Locate the cell with the specified text and output its (x, y) center coordinate. 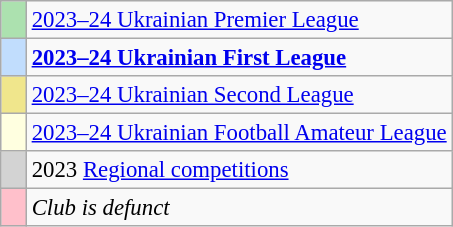
2023–24 Ukrainian Premier League (239, 20)
2023–24 Ukrainian Second League (239, 95)
2023–24 Ukrainian First League (239, 58)
Club is defunct (239, 208)
2023–24 Ukrainian Football Amateur League (239, 133)
2023 Regional competitions (239, 170)
